Scan for the cell matching the given text and deliver its [X, Y] coordinate at center. 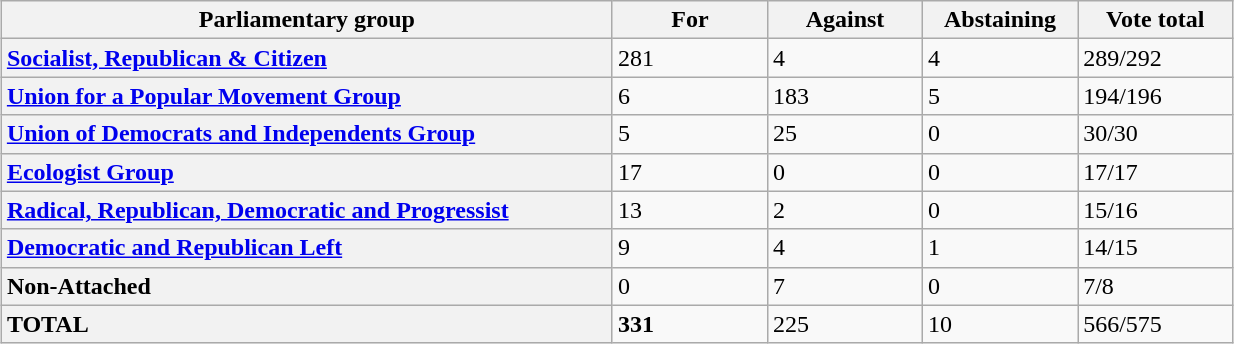
Parliamentary group [306, 20]
17/17 [1156, 172]
225 [844, 324]
Union for a Popular Movement Group [306, 96]
15/16 [1156, 210]
25 [844, 134]
194/196 [1156, 96]
For [690, 20]
7/8 [1156, 286]
2 [844, 210]
Union of Democrats and Independents Group [306, 134]
1 [1000, 248]
Non-Attached [306, 286]
Abstaining [1000, 20]
14/15 [1156, 248]
Socialist, Republican & Citizen [306, 58]
7 [844, 286]
183 [844, 96]
289/292 [1156, 58]
17 [690, 172]
6 [690, 96]
Ecologist Group [306, 172]
281 [690, 58]
13 [690, 210]
Against [844, 20]
10 [1000, 324]
TOTAL [306, 324]
Radical, Republican, Democratic and Progressist [306, 210]
331 [690, 324]
9 [690, 248]
Democratic and Republican Left [306, 248]
Vote total [1156, 20]
30/30 [1156, 134]
566/575 [1156, 324]
